Scan for the cell matching the given text and deliver its [x, y] coordinate at center. 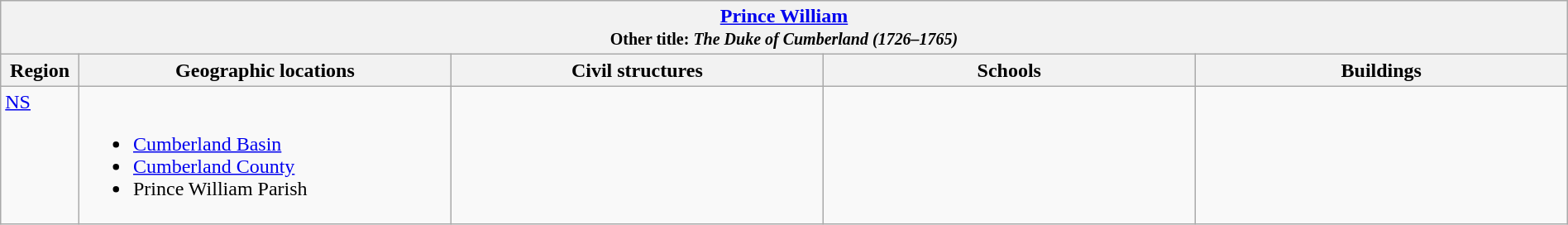
Buildings [1381, 70]
Prince WilliamOther title: The Duke of Cumberland (1726–1765) [784, 28]
NS [40, 156]
Region [40, 70]
Cumberland BasinCumberland CountyPrince William Parish [265, 156]
Schools [1009, 70]
Geographic locations [265, 70]
Civil structures [637, 70]
